Search for the cell housing the specified text and yield its (X, Y) center coordinate. 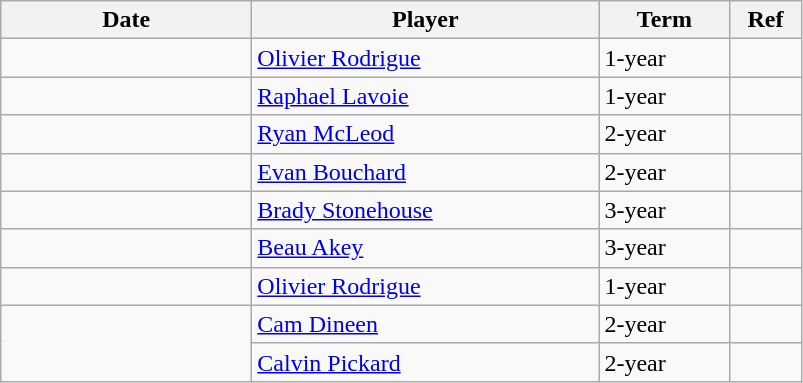
Raphael Lavoie (426, 96)
Beau Akey (426, 248)
Ref (766, 20)
Brady Stonehouse (426, 210)
Date (126, 20)
Calvin Pickard (426, 362)
Player (426, 20)
Cam Dineen (426, 324)
Term (664, 20)
Ryan McLeod (426, 134)
Evan Bouchard (426, 172)
